Pinpoint the cell where the given text exists, returning its (x, y) midpoint coordinate. 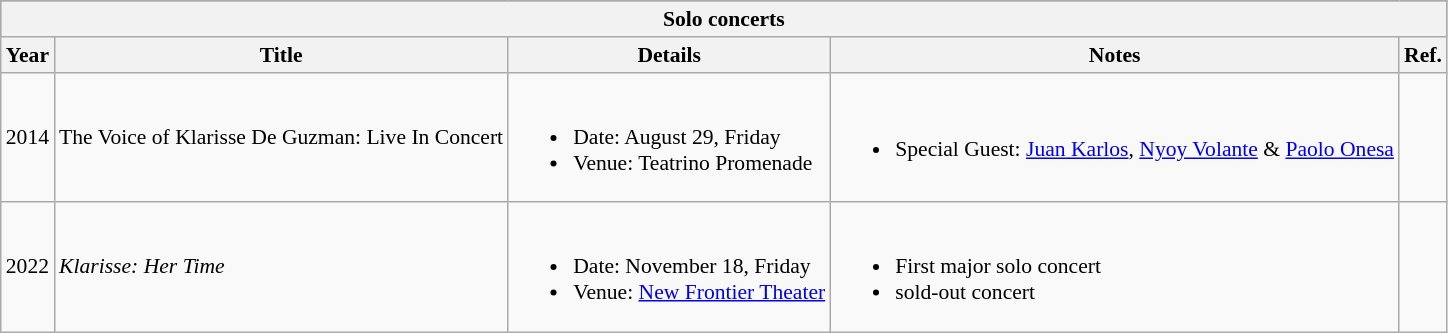
Notes (1114, 55)
Year (28, 55)
2014 (28, 137)
Klarisse: Her Time (281, 267)
Date: November 18, FridayVenue: New Frontier Theater (669, 267)
Date: August 29, FridayVenue: Teatrino Promenade (669, 137)
Details (669, 55)
Title (281, 55)
The Voice of Klarisse De Guzman: Live In Concert (281, 137)
First major solo concertsold-out concert (1114, 267)
2022 (28, 267)
Special Guest: Juan Karlos, Nyoy Volante & Paolo Onesa (1114, 137)
Solo concerts (724, 19)
Ref. (1423, 55)
